For the text-containing cell, return its midpoint in [x, y] coordinate format. 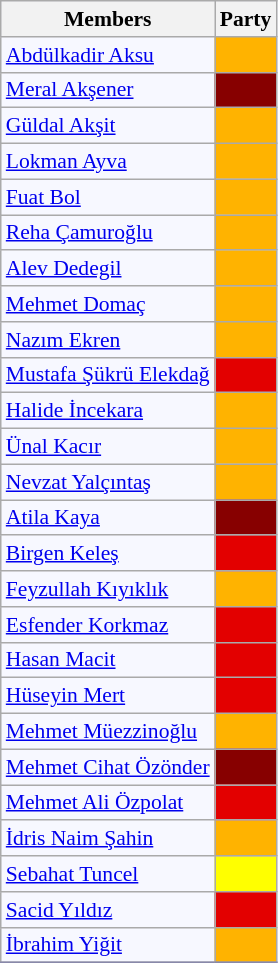
Atila Kaya [108, 518]
Nazım Ekren [108, 340]
Esfender Korkmaz [108, 625]
Sacid Yıldız [108, 910]
Mehmet Ali Özpolat [108, 803]
Sebahat Tuncel [108, 874]
Lokman Ayva [108, 162]
Abdülkadir Aksu [108, 55]
Hüseyin Mert [108, 696]
Ünal Kacır [108, 447]
Mehmet Domaç [108, 304]
Mehmet Müezzinoğlu [108, 732]
İdris Naim Şahin [108, 839]
Fuat Bol [108, 197]
Feyzullah Kıyıklık [108, 589]
Reha Çamuroğlu [108, 233]
Hasan Macit [108, 660]
Mehmet Cihat Özönder [108, 767]
Mustafa Şükrü Elekdağ [108, 375]
İbrahim Yiğit [108, 945]
Güldal Akşit [108, 126]
Meral Akşener [108, 90]
Alev Dedegil [108, 269]
Nevzat Yalçıntaş [108, 482]
Birgen Keleş [108, 554]
Party [246, 19]
Halide İncekara [108, 411]
Members [108, 19]
